For the text-containing cell, return its midpoint in (X, Y) coordinate format. 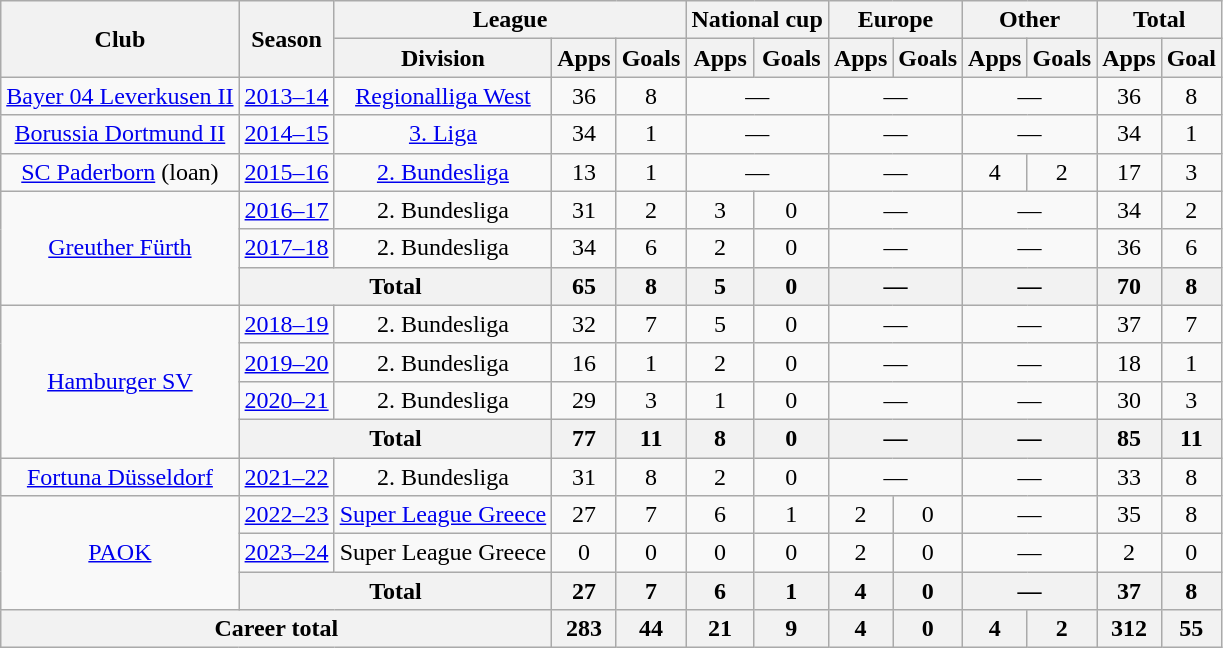
312 (1129, 629)
National cup (757, 20)
Goal (1191, 58)
70 (1129, 286)
3. Liga (443, 134)
9 (791, 629)
2017–18 (286, 248)
13 (584, 172)
Career total (276, 629)
77 (584, 438)
2019–20 (286, 362)
Fortuna Düsseldorf (120, 477)
30 (1129, 400)
Other (1030, 20)
16 (584, 362)
2020–21 (286, 400)
PAOK (120, 553)
Greuther Fürth (120, 248)
2021–22 (286, 477)
2016–17 (286, 210)
Borussia Dortmund II (120, 134)
21 (720, 629)
2018–19 (286, 324)
44 (651, 629)
2013–14 (286, 96)
Regionalliga West (443, 96)
2022–23 (286, 515)
2015–16 (286, 172)
17 (1129, 172)
18 (1129, 362)
32 (584, 324)
2014–15 (286, 134)
85 (1129, 438)
Hamburger SV (120, 381)
33 (1129, 477)
55 (1191, 629)
SC Paderborn (loan) (120, 172)
2023–24 (286, 553)
Division (443, 58)
Bayer 04 Leverkusen II (120, 96)
League (510, 20)
Europe (895, 20)
65 (584, 286)
29 (584, 400)
Club (120, 39)
35 (1129, 515)
Season (286, 39)
283 (584, 629)
